Identify which cell holds the provided text, then report its (x, y) central coordinate. 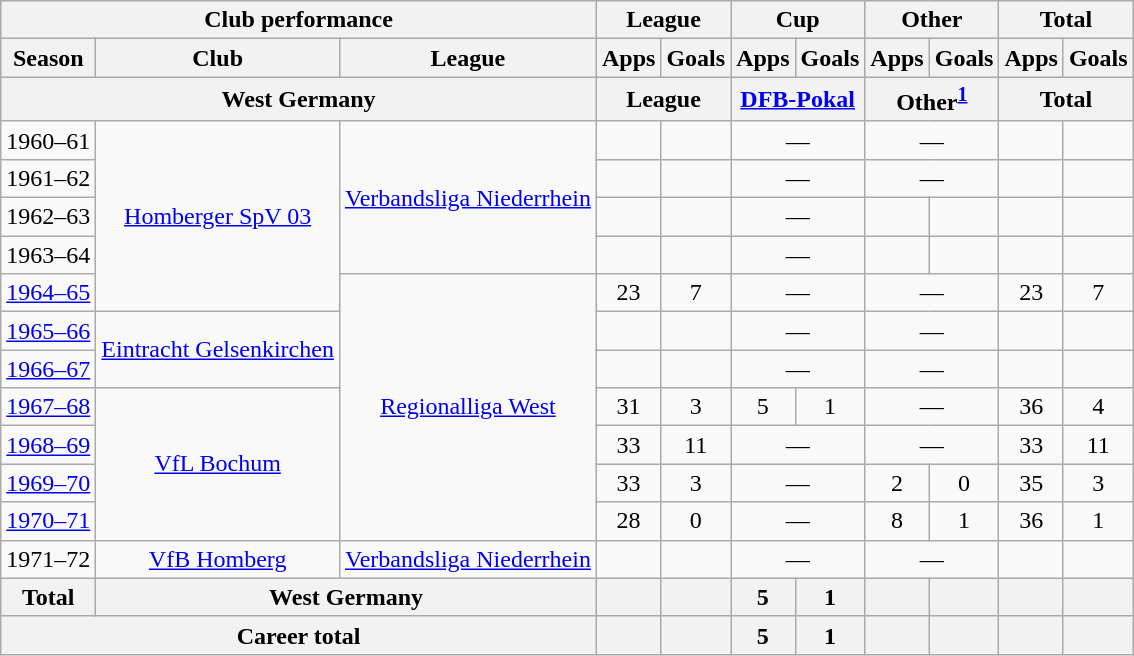
28 (628, 521)
Other (932, 20)
Regionalliga West (468, 407)
1968–69 (48, 445)
35 (1031, 483)
1963–64 (48, 255)
1969–70 (48, 483)
31 (628, 407)
1961–62 (48, 178)
1965–66 (48, 331)
1970–71 (48, 521)
Homberger SpV 03 (218, 216)
Eintracht Gelsenkirchen (218, 350)
1967–68 (48, 407)
Career total (299, 635)
4 (1098, 407)
VfL Bochum (218, 464)
Cup (798, 20)
1962–63 (48, 217)
8 (897, 521)
Club performance (299, 20)
Club (218, 58)
VfB Homberg (218, 559)
1964–65 (48, 293)
Other1 (932, 100)
1971–72 (48, 559)
Season (48, 58)
1966–67 (48, 369)
1960–61 (48, 140)
2 (897, 483)
DFB-Pokal (798, 100)
